Find where the given text appears and provide that cell's center as [x, y] coordinate. 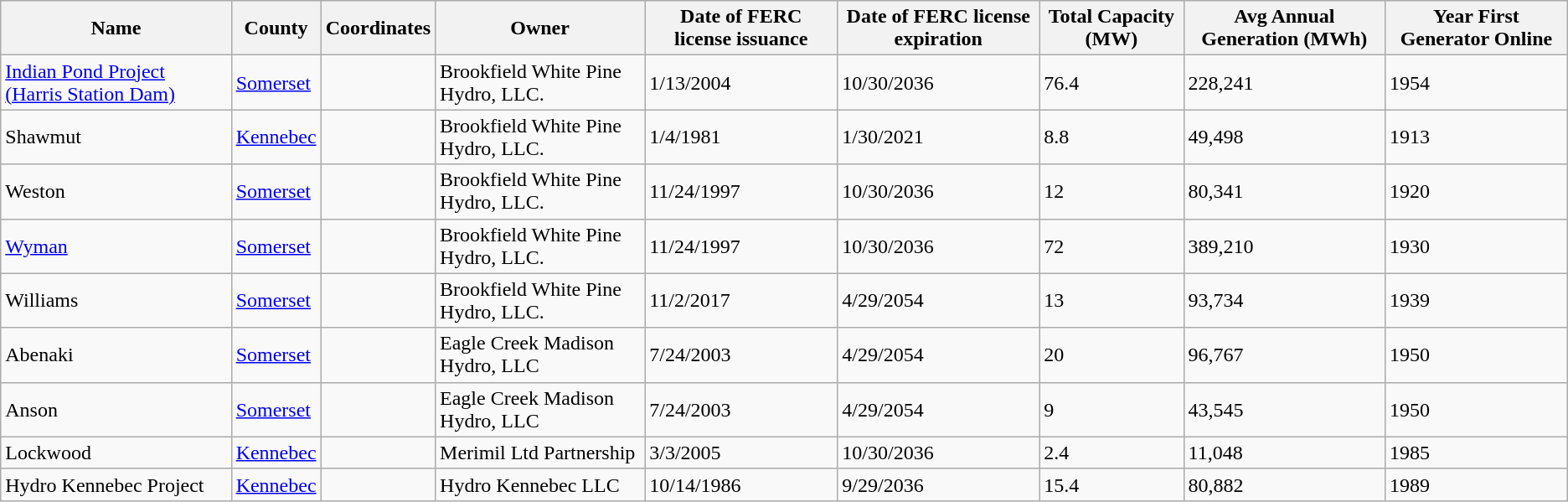
80,882 [1285, 484]
County [276, 28]
10/14/1986 [741, 484]
Coordinates [378, 28]
49,498 [1285, 137]
93,734 [1285, 300]
Total Capacity (MW) [1112, 28]
Hydro Kennebec LLC [540, 484]
1/4/1981 [741, 137]
1954 [1477, 82]
Avg Annual Generation (MWh) [1285, 28]
228,241 [1285, 82]
2.4 [1112, 453]
Indian Pond Project (Harris Station Dam) [116, 82]
Anson [116, 409]
9/29/2036 [938, 484]
Abenaki [116, 355]
72 [1112, 246]
Name [116, 28]
1920 [1477, 191]
11/2/2017 [741, 300]
Shawmut [116, 137]
Williams [116, 300]
1989 [1477, 484]
80,341 [1285, 191]
13 [1112, 300]
1930 [1477, 246]
1939 [1477, 300]
1/13/2004 [741, 82]
1/30/2021 [938, 137]
20 [1112, 355]
96,767 [1285, 355]
Merimil Ltd Partnership [540, 453]
8.8 [1112, 137]
Hydro Kennebec Project [116, 484]
9 [1112, 409]
Date of FERC license issuance [741, 28]
12 [1112, 191]
3/3/2005 [741, 453]
76.4 [1112, 82]
15.4 [1112, 484]
Year First Generator Online [1477, 28]
1913 [1477, 137]
1985 [1477, 453]
Owner [540, 28]
Wyman [116, 246]
Weston [116, 191]
389,210 [1285, 246]
11,048 [1285, 453]
Lockwood [116, 453]
43,545 [1285, 409]
Date of FERC license expiration [938, 28]
